Return the (x, y) coordinate for the center point of the cell that contains the specified text.  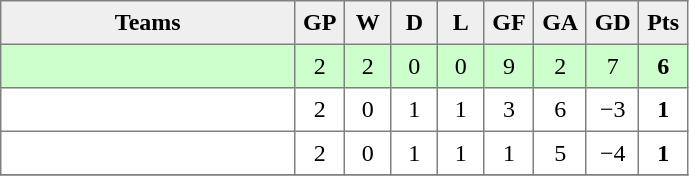
L (461, 23)
9 (509, 66)
Pts (663, 23)
−3 (612, 110)
GP (320, 23)
GD (612, 23)
GF (509, 23)
D (414, 23)
7 (612, 66)
3 (509, 110)
5 (560, 153)
GA (560, 23)
−4 (612, 153)
Teams (148, 23)
W (368, 23)
